Find where the given text appears and provide that cell's center as [X, Y] coordinate. 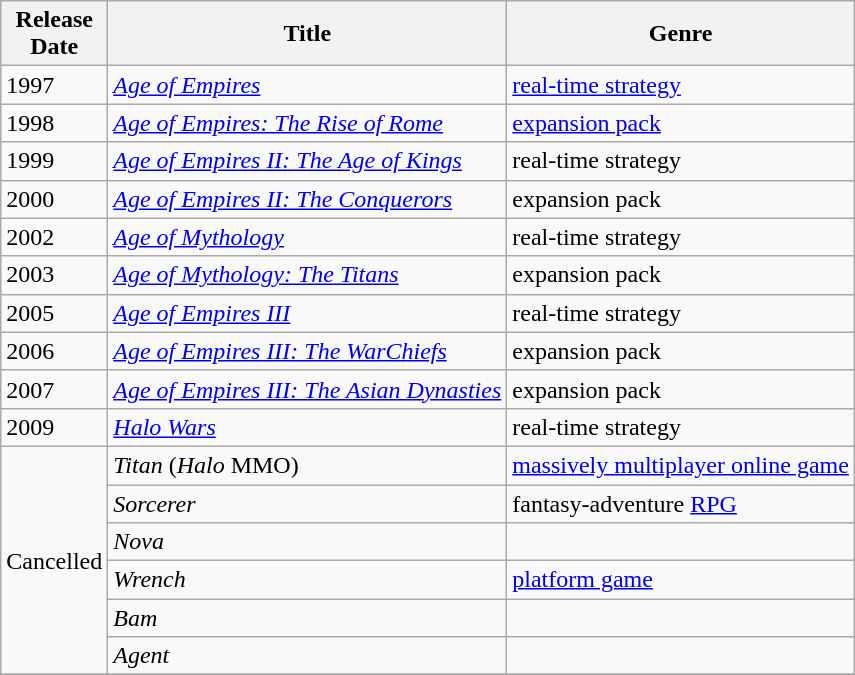
2002 [54, 237]
Nova [308, 542]
Age of Empires [308, 85]
2000 [54, 199]
2005 [54, 313]
Age of Empires II: The Age of Kings [308, 161]
Age of Mythology [308, 237]
Age of Empires II: The Conquerors [308, 199]
2006 [54, 351]
Titan (Halo MMO) [308, 465]
Age of Empires: The Rise of Rome [308, 123]
1999 [54, 161]
Age of Empires III: The WarChiefs [308, 351]
Age of Mythology: The Titans [308, 275]
Wrench [308, 580]
Cancelled [54, 560]
1997 [54, 85]
Agent [308, 656]
2003 [54, 275]
Title [308, 34]
2009 [54, 427]
1998 [54, 123]
2007 [54, 389]
Genre [681, 34]
platform game [681, 580]
Age of Empires III [308, 313]
Halo Wars [308, 427]
Sorcerer [308, 503]
Release Date [54, 34]
Age of Empires III: The Asian Dynasties [308, 389]
massively multiplayer online game [681, 465]
Bam [308, 618]
fantasy-adventure RPG [681, 503]
